Capture the cell that displays the provided text and extract its [X, Y] central coordinate. 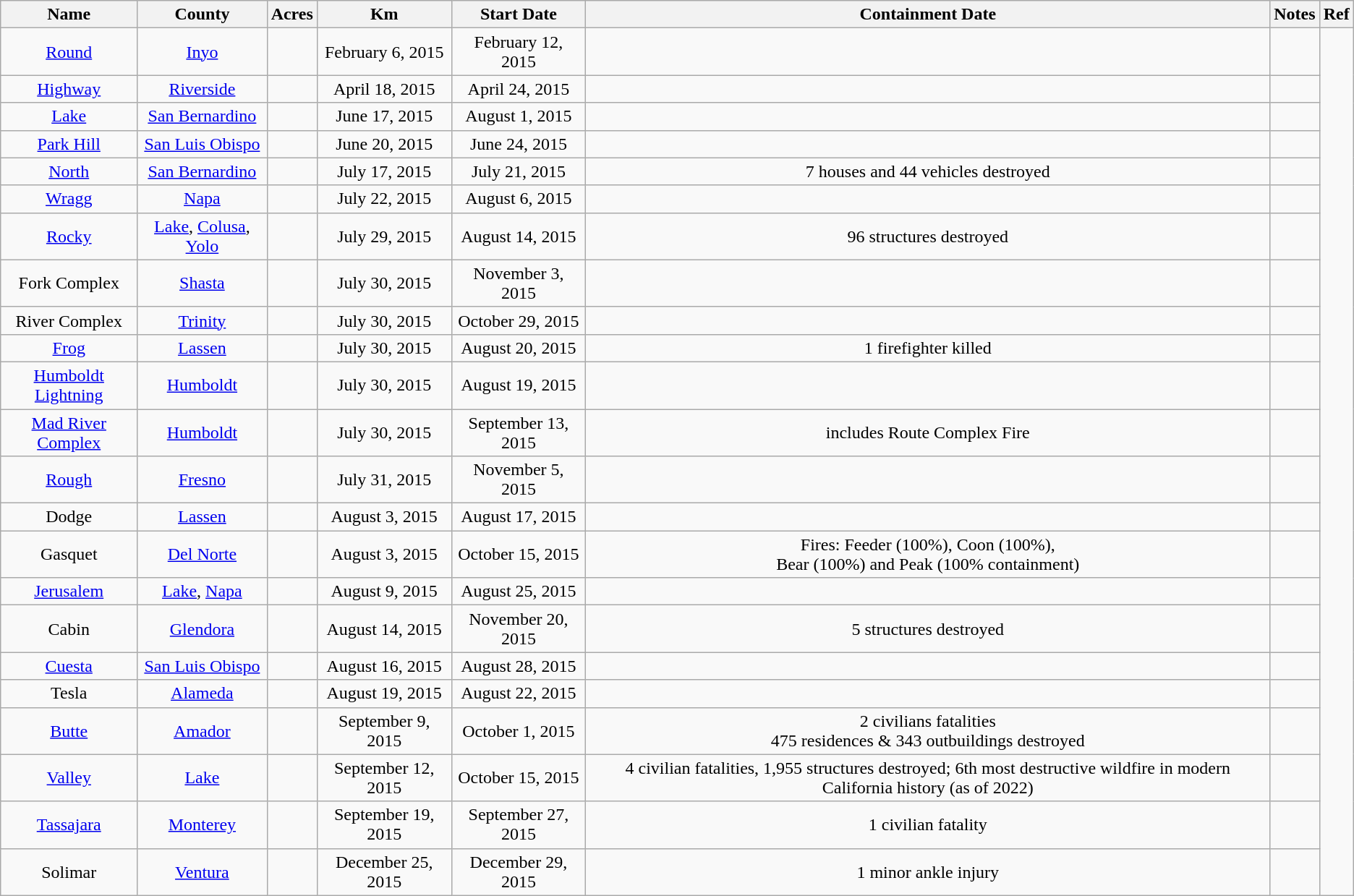
September 12, 2015 [384, 778]
August 22, 2015 [519, 694]
December 25, 2015 [384, 872]
June 20, 2015 [384, 144]
Name [69, 14]
Mad River Complex [69, 432]
November 5, 2015 [519, 480]
August 6, 2015 [519, 199]
December 29, 2015 [519, 872]
Butte [69, 730]
Frog [69, 348]
September 13, 2015 [519, 432]
February 6, 2015 [384, 52]
Napa [203, 199]
Tassajara [69, 824]
September 9, 2015 [384, 730]
1 minor ankle injury [928, 872]
7 houses and 44 vehicles destroyed [928, 171]
August 9, 2015 [384, 592]
November 20, 2015 [519, 629]
September 27, 2015 [519, 824]
August 25, 2015 [519, 592]
Lake, Colusa, Yolo [203, 236]
July 31, 2015 [384, 480]
Notes [1295, 14]
1 firefighter killed [928, 348]
North [69, 171]
County [203, 14]
Solimar [69, 872]
Cabin [69, 629]
Highway [69, 89]
November 3, 2015 [519, 283]
Gasquet [69, 554]
August 16, 2015 [384, 666]
April 24, 2015 [519, 89]
River Complex [69, 320]
Inyo [203, 52]
August 1, 2015 [519, 116]
Cuesta [69, 666]
Fires: Feeder (100%), Coon (100%), Bear (100%) and Peak (100% containment) [928, 554]
Shasta [203, 283]
Rough [69, 480]
Rocky [69, 236]
1 civilian fatality [928, 824]
Alameda [203, 694]
Ref [1337, 14]
Tesla [69, 694]
Monterey [203, 824]
October 29, 2015 [519, 320]
Del Norte [203, 554]
4 civilian fatalities, 1,955 structures destroyed; 6th most destructive wildfire in modern California history (as of 2022) [928, 778]
Acres [292, 14]
Containment Date [928, 14]
Humboldt Lightning [69, 385]
Riverside [203, 89]
Dodge [69, 517]
2 civilians fatalities475 residences & 343 outbuildings destroyed [928, 730]
April 18, 2015 [384, 89]
includes Route Complex Fire [928, 432]
July 29, 2015 [384, 236]
5 structures destroyed [928, 629]
Glendora [203, 629]
Valley [69, 778]
Trinity [203, 320]
August 17, 2015 [519, 517]
Jerusalem [69, 592]
July 17, 2015 [384, 171]
August 28, 2015 [519, 666]
July 22, 2015 [384, 199]
August 20, 2015 [519, 348]
February 12, 2015 [519, 52]
Km [384, 14]
Ventura [203, 872]
Fresno [203, 480]
Park Hill [69, 144]
Start Date [519, 14]
Amador [203, 730]
October 1, 2015 [519, 730]
Round [69, 52]
Lake, Napa [203, 592]
June 17, 2015 [384, 116]
June 24, 2015 [519, 144]
September 19, 2015 [384, 824]
Fork Complex [69, 283]
Wragg [69, 199]
July 21, 2015 [519, 171]
96 structures destroyed [928, 236]
